Locate the cell with the specified text and output its (x, y) center coordinate. 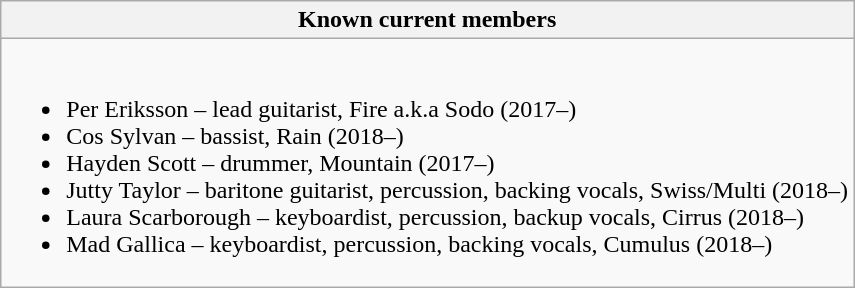
Known current members (428, 20)
